Pinpoint the cell where the given text exists, returning its [X, Y] midpoint coordinate. 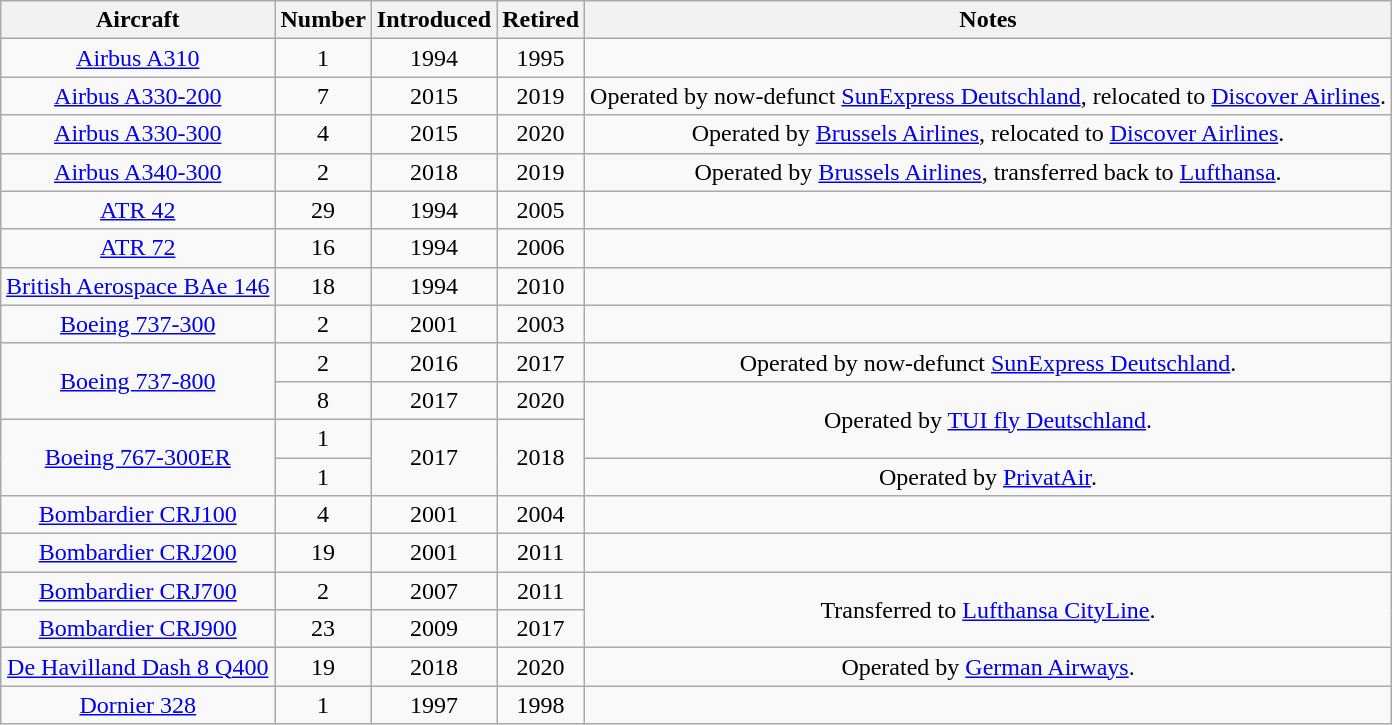
Aircraft [138, 20]
Boeing 767-300ER [138, 457]
2007 [434, 591]
Operated by PrivatAir. [988, 477]
2009 [434, 629]
Retired [541, 20]
16 [323, 248]
Notes [988, 20]
Bombardier CRJ700 [138, 591]
2016 [434, 362]
Bombardier CRJ900 [138, 629]
Airbus A340-300 [138, 172]
Airbus A330-200 [138, 96]
Operated by German Airways. [988, 667]
2004 [541, 515]
2010 [541, 286]
De Havilland Dash 8 Q400 [138, 667]
18 [323, 286]
Bombardier CRJ100 [138, 515]
Operated by now-defunct SunExpress Deutschland, relocated to Discover Airlines. [988, 96]
2005 [541, 210]
Number [323, 20]
1998 [541, 705]
2003 [541, 324]
Operated by Brussels Airlines, transferred back to Lufthansa. [988, 172]
2006 [541, 248]
29 [323, 210]
ATR 42 [138, 210]
Operated by Brussels Airlines, relocated to Discover Airlines. [988, 134]
British Aerospace BAe 146 [138, 286]
Airbus A310 [138, 58]
Boeing 737-800 [138, 381]
Operated by TUI fly Deutschland. [988, 419]
Operated by now-defunct SunExpress Deutschland. [988, 362]
Transferred to Lufthansa CityLine. [988, 610]
7 [323, 96]
Dornier 328 [138, 705]
Introduced [434, 20]
23 [323, 629]
1995 [541, 58]
ATR 72 [138, 248]
Bombardier CRJ200 [138, 553]
Airbus A330-300 [138, 134]
1997 [434, 705]
Boeing 737-300 [138, 324]
8 [323, 400]
